Locate the cell with the specified text and output its [x, y] center coordinate. 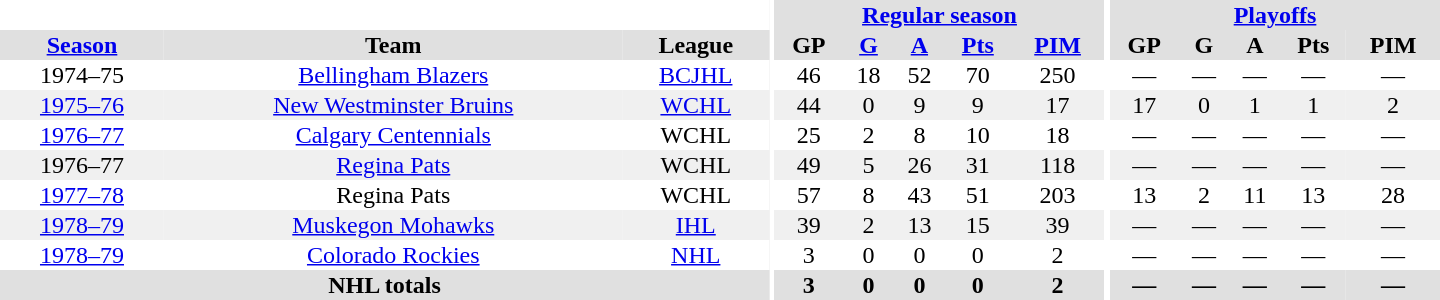
NHL [696, 255]
5 [868, 165]
25 [809, 135]
43 [920, 195]
49 [809, 165]
New Westminster Bruins [394, 105]
26 [920, 165]
Muskegon Mohawks [394, 225]
70 [978, 75]
44 [809, 105]
46 [809, 75]
1975–76 [82, 105]
52 [920, 75]
BCJHL [696, 75]
51 [978, 195]
Colorado Rockies [394, 255]
203 [1058, 195]
NHL totals [384, 285]
28 [1393, 195]
IHL [696, 225]
31 [978, 165]
57 [809, 195]
Regular season [940, 15]
Playoffs [1275, 15]
1974–75 [82, 75]
League [696, 45]
15 [978, 225]
Calgary Centennials [394, 135]
250 [1058, 75]
118 [1058, 165]
11 [1254, 195]
Team [394, 45]
1977–78 [82, 195]
Season [82, 45]
10 [978, 135]
Bellingham Blazers [394, 75]
